Provide the (X, Y) coordinate of the cell's center where the given text is located.  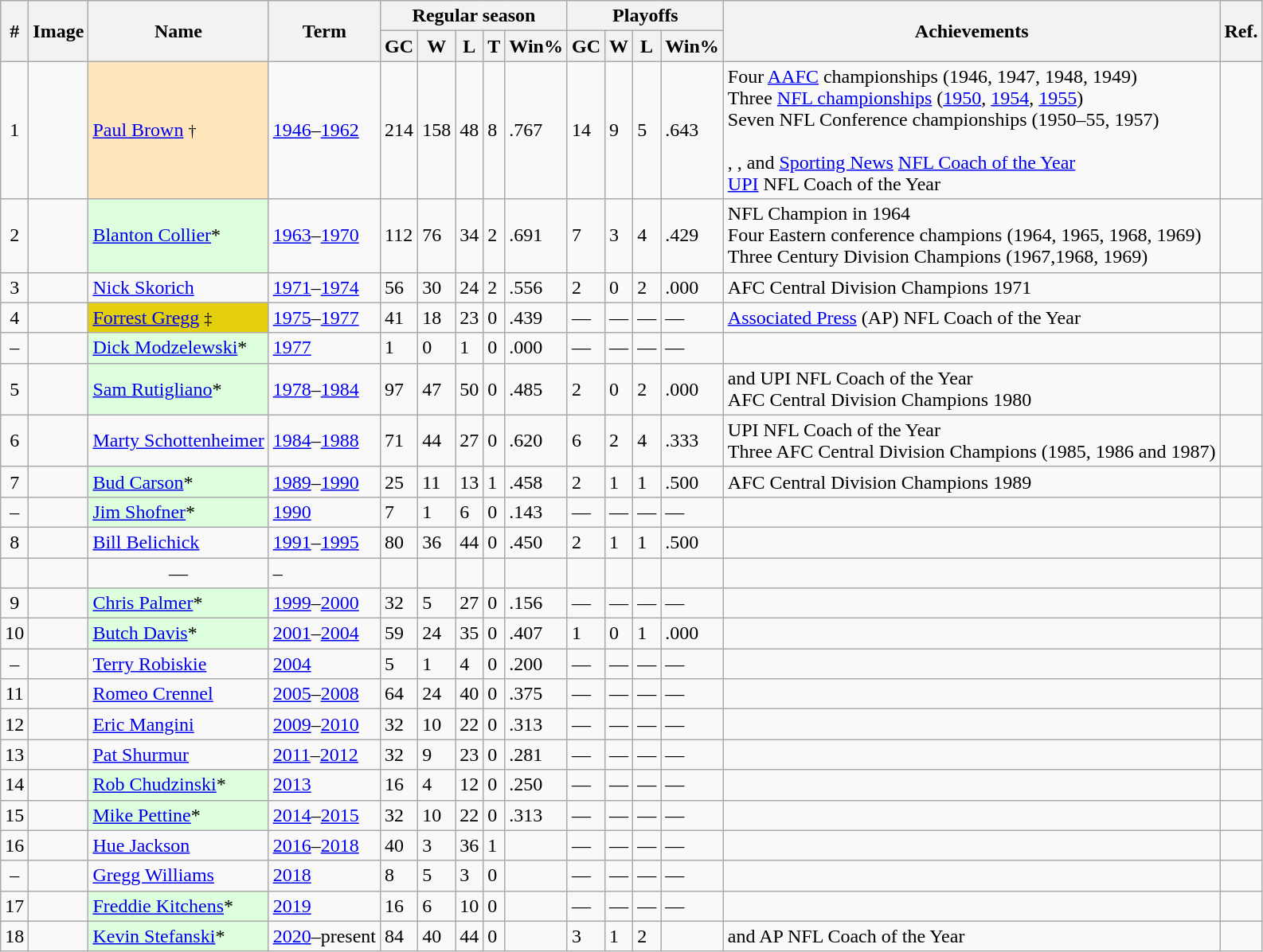
2020–present (324, 936)
158 (436, 131)
.156 (537, 603)
1989–1990 (324, 482)
.556 (537, 287)
AFC Central Division Champions 1989 (972, 482)
64 (400, 694)
.439 (537, 318)
1990 (324, 512)
Image (59, 31)
2014–2015 (324, 815)
Bud Carson* (178, 482)
.767 (537, 131)
1991–1995 (324, 542)
Terry Robiskie (178, 664)
17 (14, 906)
2005–2008 (324, 694)
47 (436, 388)
.375 (537, 694)
.429 (693, 236)
Term (324, 31)
Nick Skorich (178, 287)
41 (400, 318)
Forrest Gregg ‡ (178, 318)
.450 (537, 542)
2004 (324, 664)
NFL Champion in 1964 Four Eastern conference champions (1964, 1965, 1968, 1969)Three Century Division Champions (1967,1968, 1969) (972, 236)
34 (470, 236)
2011–2012 (324, 755)
.281 (537, 755)
Achievements (972, 31)
.143 (537, 512)
Gregg Williams (178, 876)
1978–1984 (324, 388)
56 (400, 287)
1975–1977 (324, 318)
84 (400, 936)
Dick Modzelewski* (178, 348)
and AP NFL Coach of the Year (972, 936)
Regular season (475, 16)
30 (436, 287)
T (494, 46)
Freddie Kitchens* (178, 906)
.620 (537, 441)
1999–2000 (324, 603)
.485 (537, 388)
.691 (537, 236)
1977 (324, 348)
1946–1962 (324, 131)
2009–2010 (324, 724)
Kevin Stefanski* (178, 936)
Chris Palmer* (178, 603)
Associated Press (AP) NFL Coach of the Year (972, 318)
1963–1970 (324, 236)
Blanton Collier* (178, 236)
Bill Belichick (178, 542)
59 (400, 634)
Romeo Crennel (178, 694)
2001–2004 (324, 634)
97 (400, 388)
112 (400, 236)
Jim Shofner* (178, 512)
2019 (324, 906)
25 (400, 482)
1984–1988 (324, 441)
Marty Schottenheimer (178, 441)
76 (436, 236)
71 (400, 441)
Sam Rutigliano* (178, 388)
Mike Pettine* (178, 815)
.407 (537, 634)
1971–1974 (324, 287)
Name (178, 31)
Playoffs (645, 16)
and UPI NFL Coach of the Year AFC Central Division Champions 1980 (972, 388)
Eric Mangini (178, 724)
2016–2018 (324, 845)
214 (400, 131)
Butch Davis* (178, 634)
UPI NFL Coach of the YearThree AFC Central Division Champions (1985, 1986 and 1987) (972, 441)
48 (470, 131)
.200 (537, 664)
.250 (537, 785)
2013 (324, 785)
AFC Central Division Champions 1971 (972, 287)
.643 (693, 131)
15 (14, 815)
.458 (537, 482)
80 (400, 542)
Paul Brown † (178, 131)
Hue Jackson (178, 845)
Pat Shurmur (178, 755)
Ref. (1241, 31)
.333 (693, 441)
# (14, 31)
Rob Chudzinski* (178, 785)
50 (470, 388)
2018 (324, 876)
35 (470, 634)
